From the cell containing the given text, extract its center point as (x, y) coordinate. 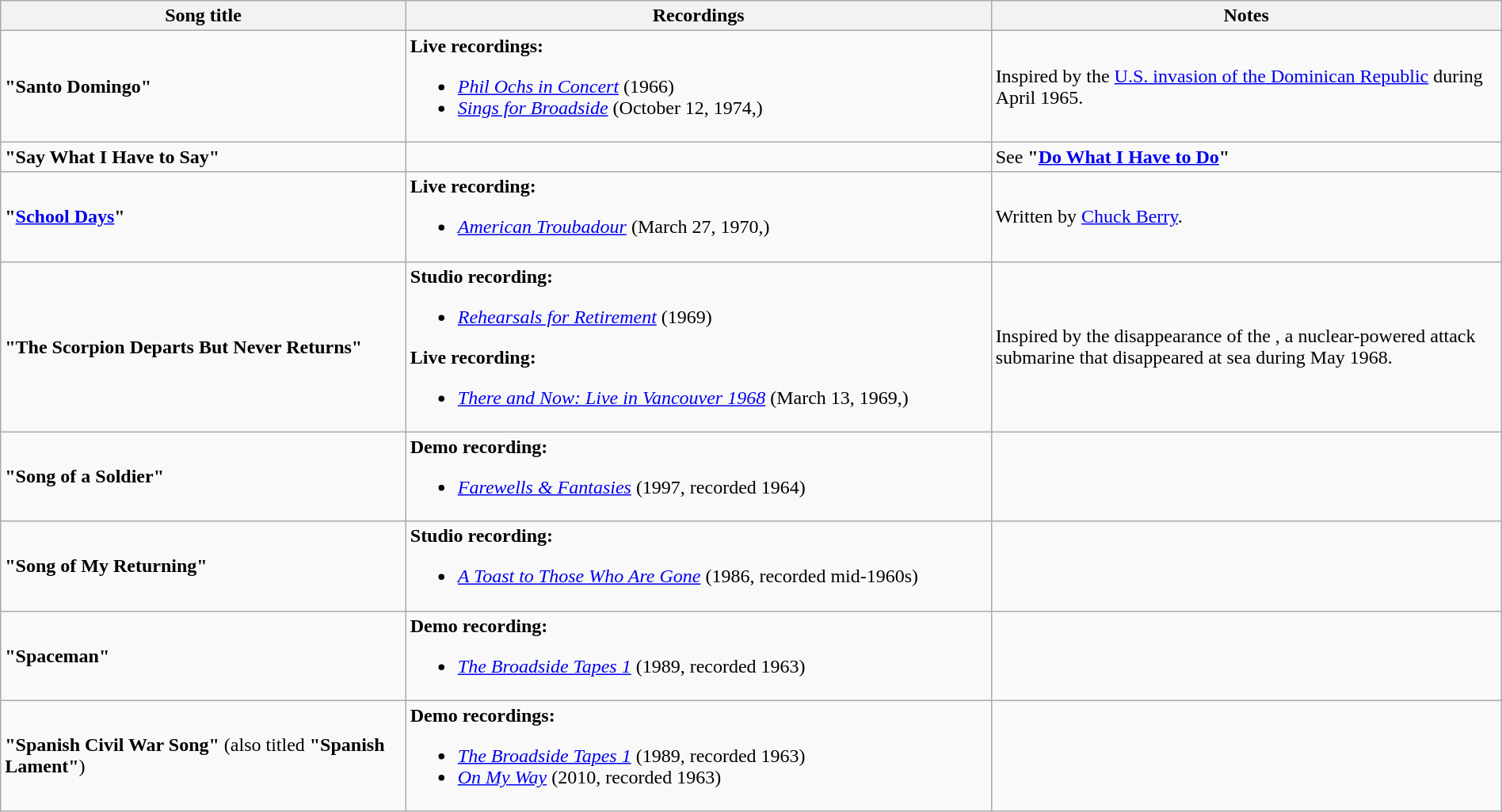
Live recordings:Phil Ochs in Concert (1966)Sings for Broadside (October 12, 1974,) (699, 86)
Notes (1246, 16)
See "Do What I Have to Do" (1246, 157)
Studio recording:A Toast to Those Who Are Gone (1986, recorded mid-1960s) (699, 566)
"Song of a Soldier" (204, 477)
Live recording:American Troubadour (March 27, 1970,) (699, 217)
Demo recording:The Broadside Tapes 1 (1989, recorded 1963) (699, 656)
Studio recording:Rehearsals for Retirement (1969)Live recording:There and Now: Live in Vancouver 1968 (March 13, 1969,) (699, 347)
Song title (204, 16)
Demo recording:Farewells & Fantasies (1997, recorded 1964) (699, 477)
"Santo Domingo" (204, 86)
Inspired by the disappearance of the , a nuclear-powered attack submarine that disappeared at sea during May 1968. (1246, 347)
"Spaceman" (204, 656)
"Spanish Civil War Song" (also titled "Spanish Lament") (204, 756)
Written by Chuck Berry. (1246, 217)
Inspired by the U.S. invasion of the Dominican Republic during April 1965. (1246, 86)
Recordings (699, 16)
"The Scorpion Departs But Never Returns" (204, 347)
Demo recordings:The Broadside Tapes 1 (1989, recorded 1963)On My Way (2010, recorded 1963) (699, 756)
"School Days" (204, 217)
"Song of My Returning" (204, 566)
"Say What I Have to Say" (204, 157)
